Find where the given text appears and provide that cell's center as [X, Y] coordinate. 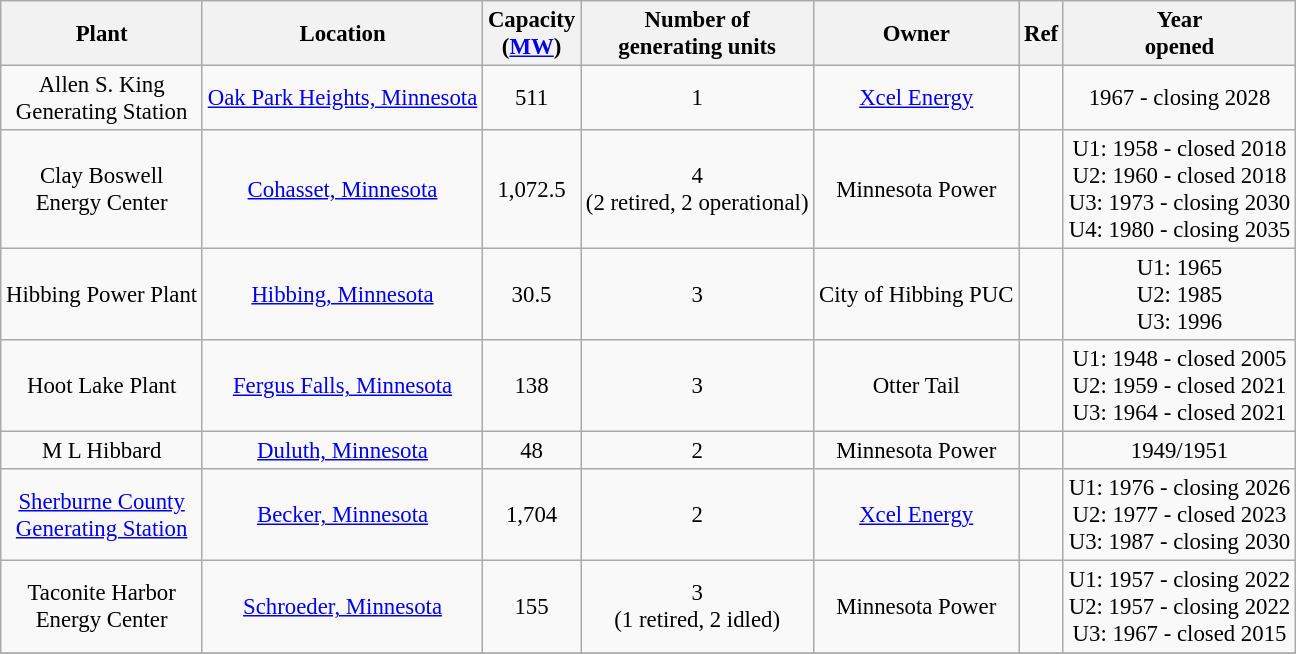
1967 - closing 2028 [1179, 98]
U1: 1948 - closed 2005 U2: 1959 - closed 2021 U3: 1964 - closed 2021 [1179, 386]
4(2 retired, 2 operational) [698, 190]
Location [342, 34]
Clay BoswellEnergy Center [102, 190]
511 [532, 98]
138 [532, 386]
Cohasset, Minnesota [342, 190]
Oak Park Heights, Minnesota [342, 98]
Fergus Falls, Minnesota [342, 386]
City of Hibbing PUC [916, 295]
Yearopened [1179, 34]
48 [532, 451]
30.5 [532, 295]
U1: 1958 - closed 2018 U2: 1960 - closed 2018 U3: 1973 - closing 2030 U4: 1980 - closing 2035 [1179, 190]
U1: 1965 U2: 1985 U3: 1996 [1179, 295]
Sherburne CountyGenerating Station [102, 516]
1,704 [532, 516]
Otter Tail [916, 386]
Becker, Minnesota [342, 516]
Hibbing Power Plant [102, 295]
Schroeder, Minnesota [342, 607]
1 [698, 98]
Plant [102, 34]
3(1 retired, 2 idled) [698, 607]
Owner [916, 34]
Duluth, Minnesota [342, 451]
Hibbing, Minnesota [342, 295]
Taconite HarborEnergy Center [102, 607]
Number of generating units [698, 34]
M L Hibbard [102, 451]
1949/1951 [1179, 451]
Ref [1042, 34]
Allen S. KingGenerating Station [102, 98]
155 [532, 607]
1,072.5 [532, 190]
U1: 1957 - closing 2022 U2: 1957 - closing 2022 U3: 1967 - closed 2015 [1179, 607]
U1: 1976 - closing 2026 U2: 1977 - closed 2023 U3: 1987 - closing 2030 [1179, 516]
Hoot Lake Plant [102, 386]
Capacity(MW) [532, 34]
